Output the (x, y) coordinate of the center of the cell containing the given text.  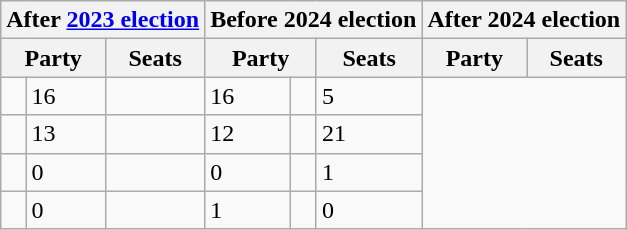
21 (368, 134)
13 (66, 134)
Before 2024 election (314, 20)
After 2023 election (103, 20)
After 2024 election (524, 20)
12 (248, 134)
5 (368, 96)
